Search for the cell housing the specified text and yield its (X, Y) center coordinate. 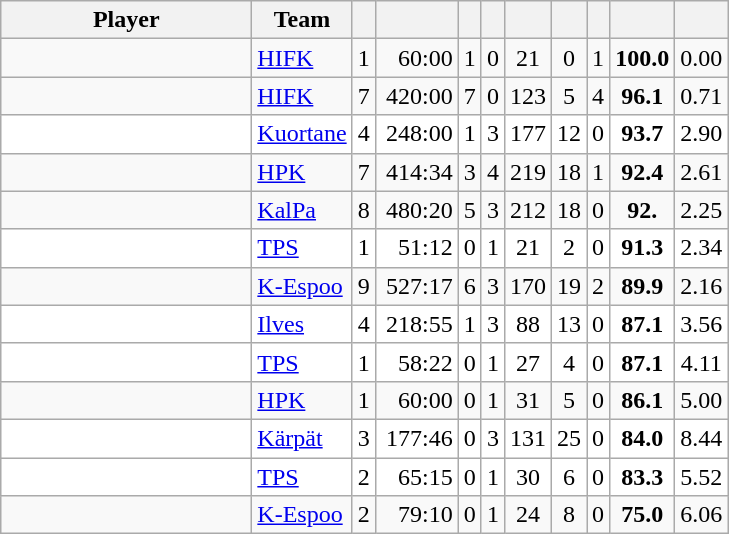
83.3 (642, 477)
218:55 (416, 324)
51:12 (416, 248)
414:34 (416, 172)
527:17 (416, 286)
0.00 (702, 58)
5.00 (702, 400)
131 (528, 438)
2.16 (702, 286)
27 (528, 362)
12 (568, 134)
4.11 (702, 362)
5.52 (702, 477)
24 (528, 515)
212 (528, 210)
89.9 (642, 286)
9 (364, 286)
Kärpät (302, 438)
177:46 (416, 438)
65:15 (416, 477)
3.56 (702, 324)
KalPa (302, 210)
0.71 (702, 96)
170 (528, 286)
13 (568, 324)
Ilves (302, 324)
91.3 (642, 248)
420:00 (416, 96)
84.0 (642, 438)
2.90 (702, 134)
30 (528, 477)
19 (568, 286)
8.44 (702, 438)
219 (528, 172)
248:00 (416, 134)
86.1 (642, 400)
2.34 (702, 248)
6.06 (702, 515)
88 (528, 324)
58:22 (416, 362)
2.61 (702, 172)
Kuortane (302, 134)
177 (528, 134)
79:10 (416, 515)
480:20 (416, 210)
100.0 (642, 58)
123 (528, 96)
75.0 (642, 515)
25 (568, 438)
96.1 (642, 96)
93.7 (642, 134)
31 (528, 400)
2.25 (702, 210)
92. (642, 210)
Team (302, 20)
92.4 (642, 172)
Player (126, 20)
